Output the (x, y) coordinate of the center of the cell containing the given text.  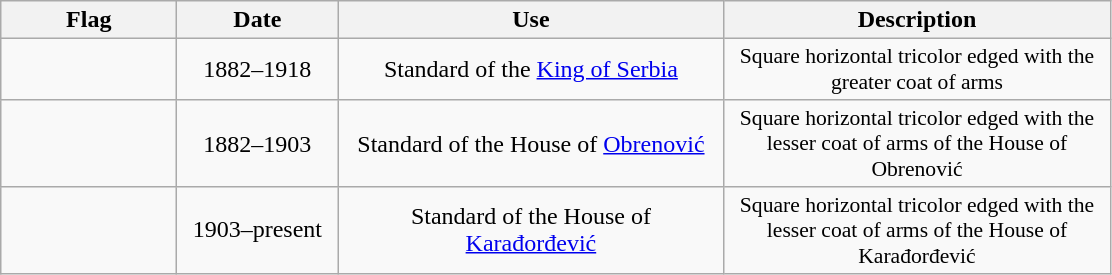
Flag (89, 20)
Standard of the House of Obrenović (531, 144)
Standard of the House of Karađorđević (531, 230)
Date (258, 20)
Square horizontal tricolor edged with the greater coat of arms (917, 70)
1903–present (258, 230)
Square horizontal tricolor edged with the lesser coat of arms of the House of Karađorđević (917, 230)
1882–1903 (258, 144)
Use (531, 20)
Standard of the King of Serbia (531, 70)
Description (917, 20)
Square horizontal tricolor edged with the lesser coat of arms of the House of Obrenović (917, 144)
1882–1918 (258, 70)
